Output the (x, y) coordinate of the center of the cell containing the given text.  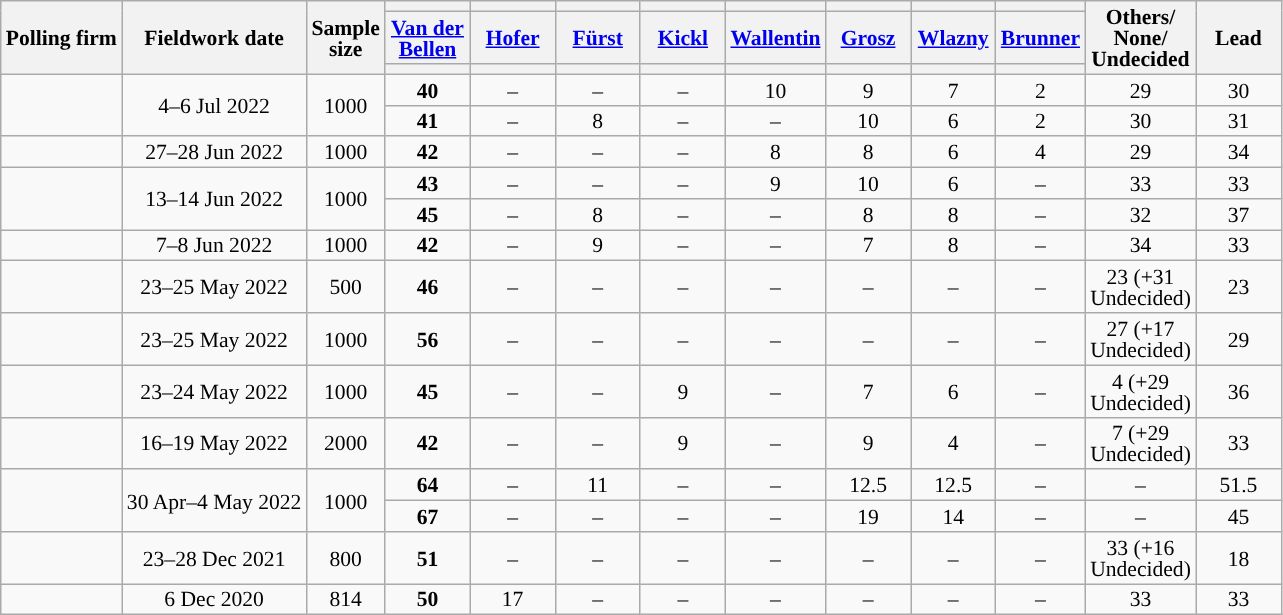
Samplesize (345, 38)
64 (428, 486)
Fürst (598, 38)
37 (1238, 214)
Others/None/Undecided (1140, 38)
46 (428, 287)
51.5 (1238, 486)
4 (+29 Undecided) (1140, 391)
23 (1238, 287)
14 (954, 516)
Van der Bellen (428, 38)
11 (598, 486)
7 (+29 Undecided) (1140, 443)
30 Apr–4 May 2022 (214, 501)
Grosz (868, 38)
6 Dec 2020 (214, 600)
Lead (1238, 38)
23–28 Dec 2021 (214, 558)
50 (428, 600)
500 (345, 287)
32 (1140, 214)
17 (512, 600)
16–19 May 2022 (214, 443)
33 (+16 Undecided) (1140, 558)
814 (345, 600)
7–8 Jun 2022 (214, 246)
Polling firm (62, 38)
18 (1238, 558)
27–28 Jun 2022 (214, 152)
Kickl (682, 38)
19 (868, 516)
31 (1238, 120)
Hofer (512, 38)
Wlazny (954, 38)
43 (428, 184)
51 (428, 558)
Brunner (1040, 38)
4–6 Jul 2022 (214, 105)
27 (+17 Undecided) (1140, 339)
13–14 Jun 2022 (214, 199)
41 (428, 120)
36 (1238, 391)
2000 (345, 443)
56 (428, 339)
67 (428, 516)
23 (+31 Undecided) (1140, 287)
23–24 May 2022 (214, 391)
Wallentin (775, 38)
800 (345, 558)
Fieldwork date (214, 38)
40 (428, 90)
